From the cell containing the given text, extract its center point as [X, Y] coordinate. 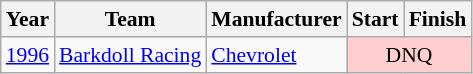
Barkdoll Racing [130, 55]
Chevrolet [276, 55]
DNQ [410, 55]
1996 [28, 55]
Year [28, 19]
Team [130, 19]
Start [376, 19]
Finish [438, 19]
Manufacturer [276, 19]
